Return the (X, Y) coordinate for the center point of the cell that contains the specified text.  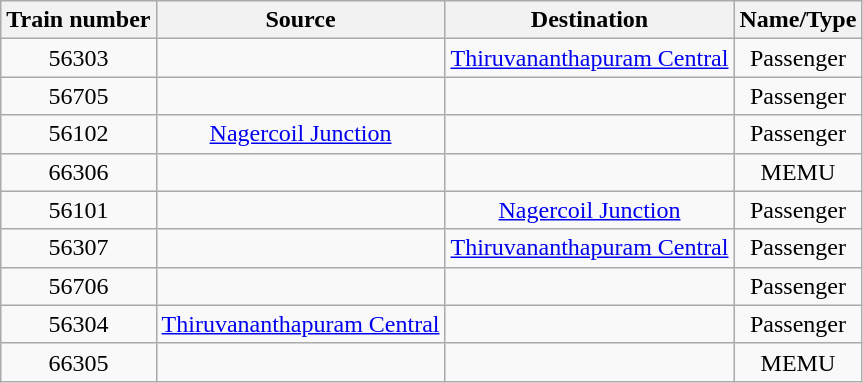
56705 (78, 96)
56101 (78, 210)
56307 (78, 248)
56303 (78, 58)
56102 (78, 134)
Name/Type (798, 20)
66305 (78, 362)
Train number (78, 20)
56304 (78, 324)
56706 (78, 286)
Destination (590, 20)
Source (300, 20)
66306 (78, 172)
